Detect which cell encompasses the target text, then output its (x, y) center coordinate. 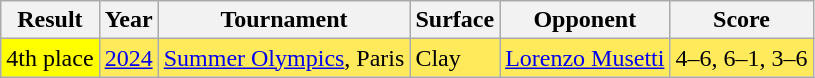
Surface (455, 20)
Lorenzo Musetti (585, 58)
Tournament (284, 20)
Opponent (585, 20)
4th place (50, 58)
Summer Olympics, Paris (284, 58)
Year (128, 20)
Clay (455, 58)
4–6, 6–1, 3–6 (742, 58)
Result (50, 20)
2024 (128, 58)
Score (742, 20)
